Return the (x, y) coordinate for the center point of the cell that contains the specified text.  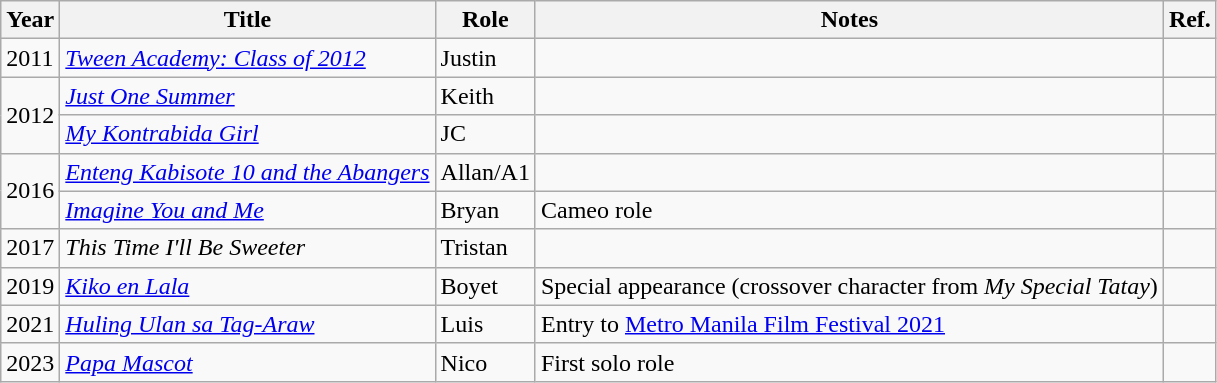
Huling Ulan sa Tag-Araw (248, 324)
JC (485, 134)
2021 (30, 324)
My Kontrabida Girl (248, 134)
2012 (30, 115)
Tween Academy: Class of 2012 (248, 58)
Enteng Kabisote 10 and the Abangers (248, 172)
Nico (485, 362)
Boyet (485, 286)
Luis (485, 324)
2023 (30, 362)
Bryan (485, 210)
2011 (30, 58)
Papa Mascot (248, 362)
Title (248, 20)
Ref. (1190, 20)
2016 (30, 191)
Year (30, 20)
Imagine You and Me (248, 210)
Allan/A1 (485, 172)
This Time I'll Be Sweeter (248, 248)
Special appearance (crossover character from My Special Tatay) (849, 286)
Tristan (485, 248)
Keith (485, 96)
Role (485, 20)
Entry to Metro Manila Film Festival 2021 (849, 324)
2017 (30, 248)
Just One Summer (248, 96)
2019 (30, 286)
Justin (485, 58)
Notes (849, 20)
First solo role (849, 362)
Kiko en Lala (248, 286)
Cameo role (849, 210)
